Search for the cell housing the specified text and yield its (X, Y) center coordinate. 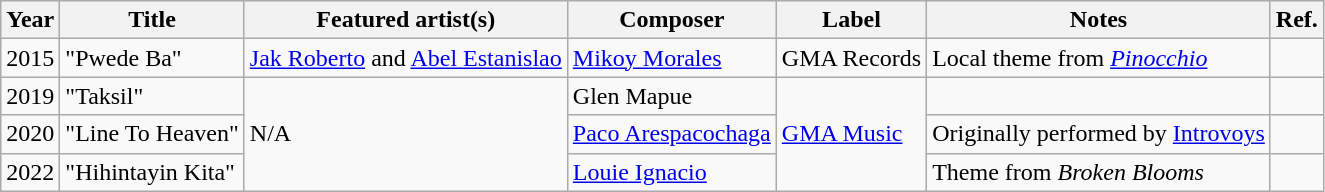
Title (152, 20)
GMA Music (851, 134)
Jak Roberto and Abel Estanislao (406, 58)
"Line To Heaven" (152, 134)
GMA Records (851, 58)
Ref. (1296, 20)
Label (851, 20)
2015 (30, 58)
"Pwede Ba" (152, 58)
Louie Ignacio (672, 172)
Paco Arespacochaga (672, 134)
Theme from Broken Blooms (1099, 172)
"Taksil" (152, 96)
Glen Mapue (672, 96)
"Hihintayin Kita" (152, 172)
Featured artist(s) (406, 20)
Composer (672, 20)
N/A (406, 134)
Mikoy Morales (672, 58)
2022 (30, 172)
Year (30, 20)
Local theme from Pinocchio (1099, 58)
Originally performed by Introvoys (1099, 134)
2020 (30, 134)
2019 (30, 96)
Notes (1099, 20)
